For the text-containing cell, return its midpoint in [X, Y] coordinate format. 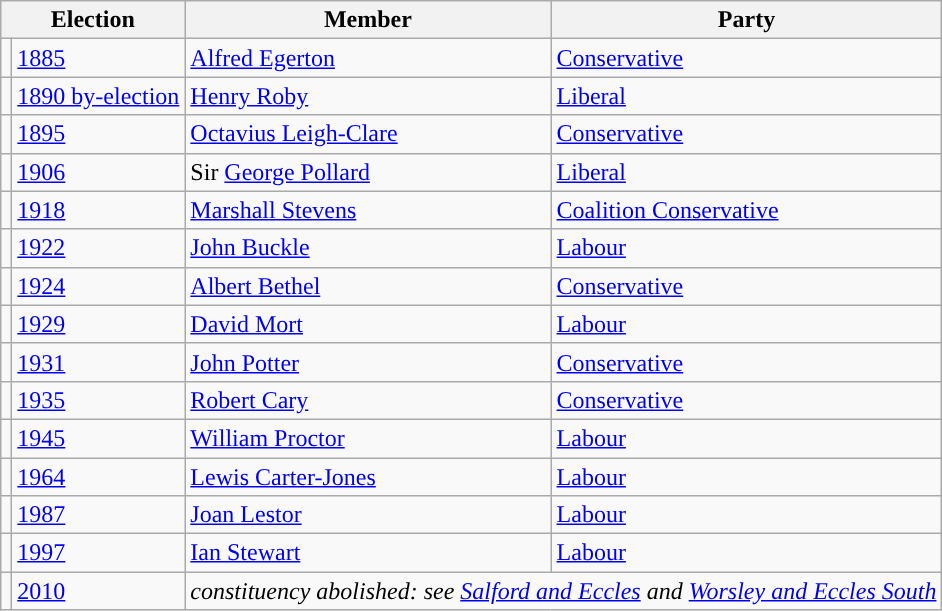
1997 [98, 553]
John Potter [368, 362]
Joan Lestor [368, 515]
Robert Cary [368, 400]
1987 [98, 515]
Election [93, 20]
1924 [98, 286]
David Mort [368, 324]
1890 by-election [98, 96]
1918 [98, 210]
Octavius Leigh-Clare [368, 134]
Member [368, 20]
Coalition Conservative [746, 210]
1885 [98, 58]
Henry Roby [368, 96]
2010 [98, 591]
constituency abolished: see Salford and Eccles and Worsley and Eccles South [564, 591]
Sir George Pollard [368, 172]
Party [746, 20]
Albert Bethel [368, 286]
Lewis Carter-Jones [368, 477]
1906 [98, 172]
1945 [98, 438]
Alfred Egerton [368, 58]
1935 [98, 400]
Marshall Stevens [368, 210]
1931 [98, 362]
1895 [98, 134]
John Buckle [368, 248]
1929 [98, 324]
1964 [98, 477]
William Proctor [368, 438]
1922 [98, 248]
Ian Stewart [368, 553]
